For the text-containing cell, return its midpoint in (X, Y) coordinate format. 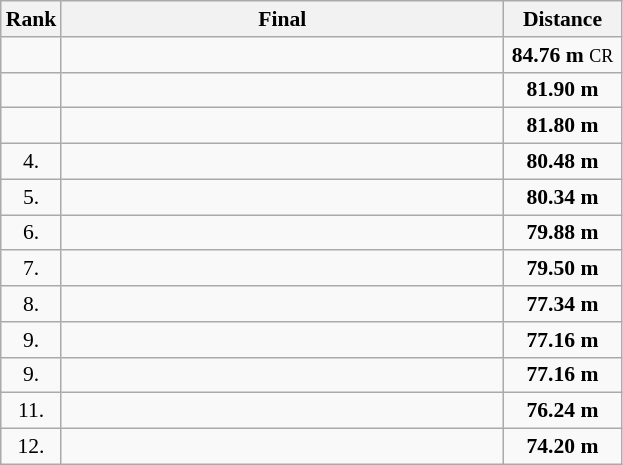
Distance (562, 19)
79.50 m (562, 269)
76.24 m (562, 411)
8. (32, 304)
Rank (32, 19)
79.88 m (562, 233)
74.20 m (562, 447)
77.34 m (562, 304)
Final (282, 19)
11. (32, 411)
80.34 m (562, 197)
12. (32, 447)
5. (32, 197)
80.48 m (562, 162)
81.90 m (562, 90)
81.80 m (562, 126)
4. (32, 162)
6. (32, 233)
84.76 m CR (562, 55)
7. (32, 269)
